From the cell containing the given text, extract its center point as [X, Y] coordinate. 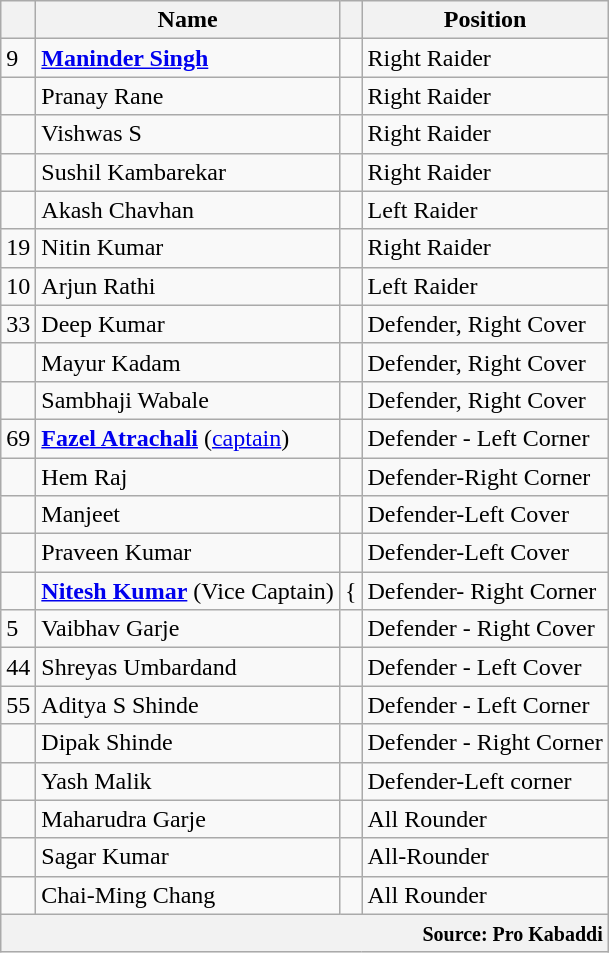
55 [18, 705]
Mayur Kadam [188, 362]
Shreyas Umbardand [188, 667]
Name [188, 20]
44 [18, 667]
Aditya S Shinde [188, 705]
Sambhaji Wabale [188, 400]
Deep Kumar [188, 324]
Chai-Ming Chang [188, 895]
10 [18, 286]
69 [18, 438]
33 [18, 324]
9 [18, 58]
Dipak Shinde [188, 743]
Arjun Rathi [188, 286]
Sagar Kumar [188, 857]
Akash Chavhan [188, 210]
Pranay Rane [188, 96]
Defender- Right Corner [485, 591]
19 [18, 248]
Defender - Right Corner [485, 743]
Nitesh Kumar (Vice Captain) [188, 591]
Source: Pro Kabaddi [305, 933]
Fazel Atrachali (captain) [188, 438]
Defender-Right Corner [485, 477]
Manjeet [188, 515]
All-Rounder [485, 857]
Sushil Kambarekar [188, 172]
Maninder Singh [188, 58]
Defender-Left corner [485, 781]
Defender - Right Cover [485, 629]
Position [485, 20]
Hem Raj [188, 477]
Vaibhav Garje [188, 629]
Yash Malik [188, 781]
Nitin Kumar [188, 248]
Defender - Left Cover [485, 667]
5 [18, 629]
Vishwas S [188, 134]
Maharudra Garje [188, 819]
Praveen Kumar [188, 553]
{ [350, 591]
